Find where the given text appears and provide that cell's center as (X, Y) coordinate. 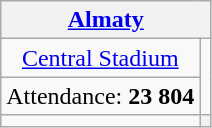
Attendance: 23 804 (100, 96)
Almaty (106, 20)
Central Stadium (100, 58)
